Search for the cell housing the specified text and yield its (X, Y) center coordinate. 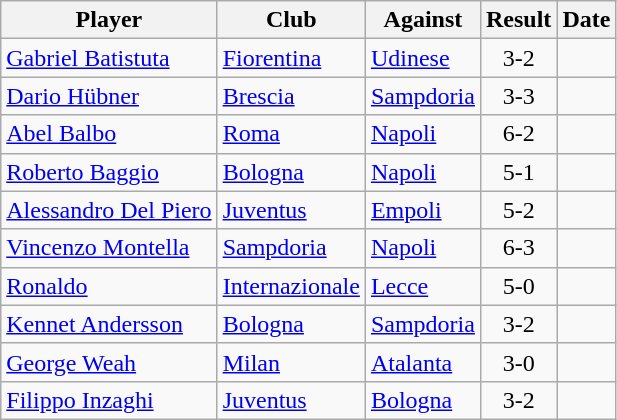
Kennet Andersson (109, 324)
Result (518, 20)
Dario Hübner (109, 96)
Empoli (422, 210)
Gabriel Batistuta (109, 58)
Ronaldo (109, 286)
6-3 (518, 248)
3-0 (518, 362)
Filippo Inzaghi (109, 400)
Abel Balbo (109, 134)
5-2 (518, 210)
Atalanta (422, 362)
Roma (291, 134)
Vincenzo Montella (109, 248)
Milan (291, 362)
Fiorentina (291, 58)
Alessandro Del Piero (109, 210)
Lecce (422, 286)
George Weah (109, 362)
5-0 (518, 286)
6-2 (518, 134)
Internazionale (291, 286)
Udinese (422, 58)
Club (291, 20)
Against (422, 20)
5-1 (518, 172)
Player (109, 20)
Date (586, 20)
3-3 (518, 96)
Roberto Baggio (109, 172)
Brescia (291, 96)
